Extract the (x, y) coordinate from the center of the cell holding the provided text.  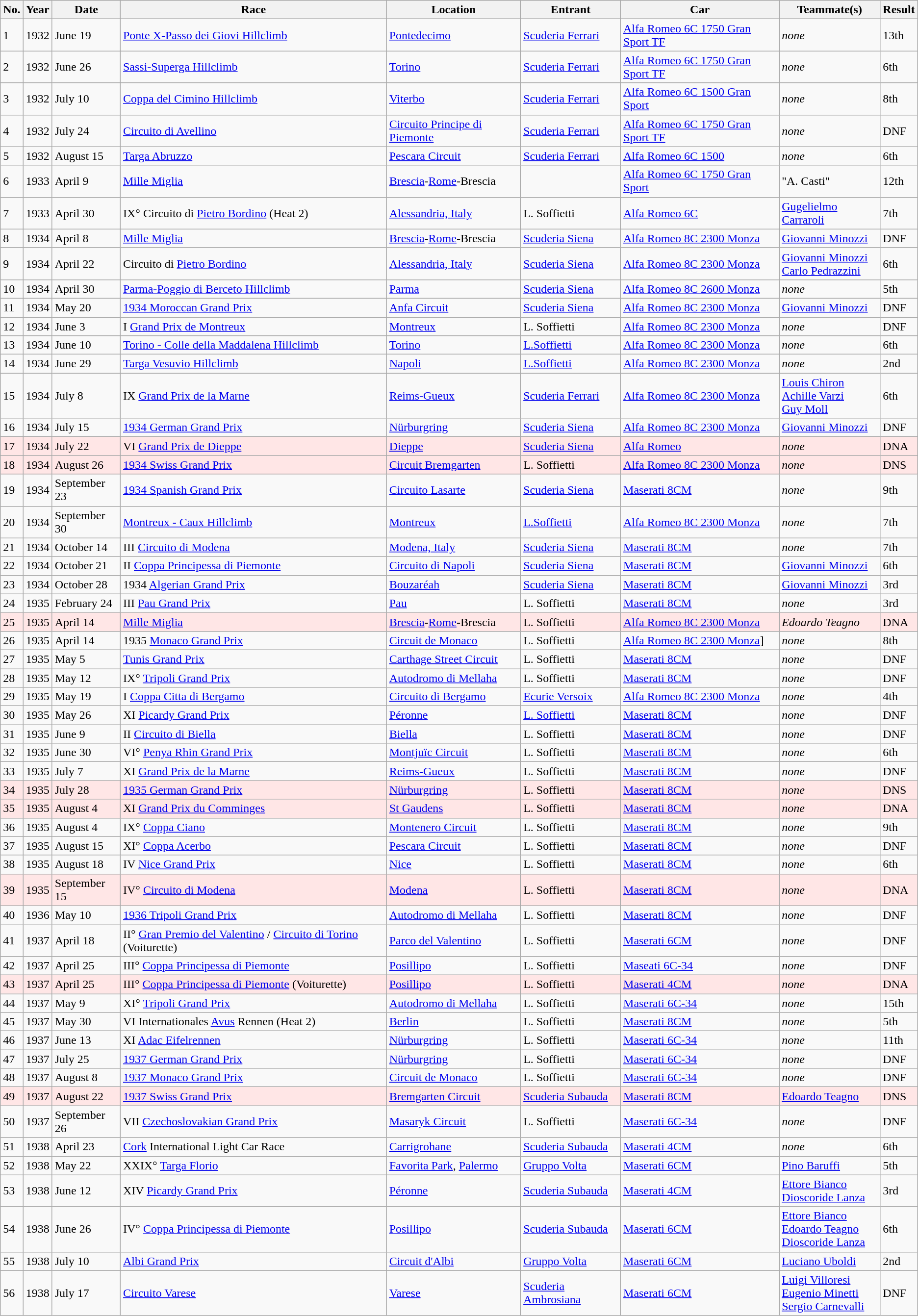
Year (37, 10)
Modena (453, 889)
45 (12, 1022)
Maseati 6C-34 (700, 965)
May 20 (86, 307)
April 22 (86, 264)
2 (12, 67)
11 (12, 307)
Carrigrohane (453, 1147)
4th (899, 697)
XI Picardy Grand Prix (253, 715)
Location (453, 10)
Torino - Colle della Maddalena Hillclimb (253, 345)
May 9 (86, 1003)
III Circuito di Modena (253, 547)
Circuito di Pietro Bordino (253, 264)
June 12 (86, 1190)
1934 Algerian Grand Prix (253, 584)
1 (12, 35)
October 28 (86, 584)
Targa Abruzzo (253, 156)
October 21 (86, 566)
Montjuïc Circuit (453, 753)
15th (899, 1003)
VI Grand Prix de Dieppe (253, 446)
May 26 (86, 715)
15 (12, 396)
April 18 (86, 940)
April 9 (86, 181)
August 8 (86, 1078)
Scuderia Ambrosiana (571, 1293)
41 (12, 940)
XI° Tripoli Grand Prix (253, 1003)
Coppa del Cimino Hillclimb (253, 99)
June 3 (86, 326)
Entrant (571, 10)
3 (12, 99)
48 (12, 1078)
July 7 (86, 771)
Modena, Italy (453, 547)
1936 Tripoli Grand Prix (253, 915)
XI Adac Eifelrennen (253, 1040)
56 (12, 1293)
40 (12, 915)
Circuito Varese (253, 1293)
September 30 (86, 522)
Gugelielmo Carraroli (830, 213)
July 24 (86, 130)
Luigi VilloresiEugenio MinettiSergio Carnevalli (830, 1293)
II° Gran Premio del Valentino / Circuito di Torino (Voiturette) (253, 940)
Louis ChironAchille VarziGuy Moll (830, 396)
July 17 (86, 1293)
17 (12, 446)
35 (12, 809)
Circuit d'Albi (453, 1261)
October 14 (86, 547)
9 (12, 264)
Parma (453, 289)
May 19 (86, 697)
13 (12, 345)
Parma-Poggio di Berceto Hillclimb (253, 289)
19 (12, 490)
Alfa Romeo 8C 2600 Monza (700, 289)
May 30 (86, 1022)
June 29 (86, 364)
22 (12, 566)
IX Grand Prix de la Marne (253, 396)
12 (12, 326)
VII Czechoslovakian Grand Prix (253, 1122)
6 (12, 181)
Varese (453, 1293)
51 (12, 1147)
Bremgarten Circuit (453, 1096)
IX° Circuito di Pietro Bordino (Heat 2) (253, 213)
10 (12, 289)
Nice (453, 864)
III° Coppa Principessa di Piemonte (Voiturette) (253, 984)
Alfa Romeo 6C 1500 Gran Sport (700, 99)
52 (12, 1165)
II Circuito di Biella (253, 734)
1936 (37, 915)
54 (12, 1229)
XXIX° Targa Florio (253, 1165)
1934 Spanish Grand Prix (253, 490)
Napoli (453, 364)
XIV Picardy Grand Prix (253, 1190)
XI° Coppa Acerbo (253, 846)
April 8 (86, 238)
43 (12, 984)
I Coppa Citta di Bergamo (253, 697)
May 5 (86, 659)
II Coppa Principessa di Piemonte (253, 566)
April 23 (86, 1147)
August 18 (86, 864)
1937 German Grand Prix (253, 1059)
Montenero Circuit (453, 827)
Dieppe (453, 446)
34 (12, 790)
31 (12, 734)
26 (12, 640)
27 (12, 659)
50 (12, 1122)
June 30 (86, 753)
53 (12, 1190)
Alfa Romeo (700, 446)
June 19 (86, 35)
Circuito Principe di Piemonte (453, 130)
Result (899, 10)
Circuit Bremgarten (453, 465)
Alfa Romeo 6C (700, 213)
I Grand Prix de Montreux (253, 326)
12th (899, 181)
XI Grand Prix du Comminges (253, 809)
13th (899, 35)
18 (12, 465)
Pino Baruffi (830, 1165)
16 (12, 428)
38 (12, 864)
23 (12, 584)
46 (12, 1040)
42 (12, 965)
Targa Vesuvio Hillclimb (253, 364)
IV Nice Grand Prix (253, 864)
30 (12, 715)
July 22 (86, 446)
1934 Swiss Grand Prix (253, 465)
Ettore BiancoEdoardo TeagnoDioscoride Lanza (830, 1229)
1934 Moroccan Grand Prix (253, 307)
Giovanni MinozziCarlo Pedrazzini (830, 264)
May 10 (86, 915)
"A. Casti" (830, 181)
September 26 (86, 1122)
32 (12, 753)
Alfa Romeo 6C 1500 (700, 156)
Tunis Grand Prix (253, 659)
St Gaudens (453, 809)
Viterbo (453, 99)
May 12 (86, 678)
Favorita Park, Palermo (453, 1165)
Date (86, 10)
XI Grand Prix de la Marne (253, 771)
IV° Coppa Principessa di Piemonte (253, 1229)
44 (12, 1003)
Parco del Valentino (453, 940)
21 (12, 547)
Circuito di Napoli (453, 566)
IX° Coppa Ciano (253, 827)
August 26 (86, 465)
Alfa Romeo 8C 2300 Monza] (700, 640)
VI° Penya Rhin Grand Prix (253, 753)
Circuito di Bergamo (453, 697)
May 22 (86, 1165)
1937 Monaco Grand Prix (253, 1078)
Ettore BiancoDioscoride Lanza (830, 1190)
June 10 (86, 345)
Berlin (453, 1022)
Circuito di Avellino (253, 130)
June 9 (86, 734)
Sassi-Superga Hillclimb (253, 67)
September 15 (86, 889)
Ponte X-Passo dei Giovi Hillclimb (253, 35)
Alfa Romeo 6C 1750 Gran Sport (700, 181)
III Pau Grand Prix (253, 603)
Masaryk Circuit (453, 1122)
Montreux - Caux Hillclimb (253, 522)
37 (12, 846)
36 (12, 827)
Carthage Street Circuit (453, 659)
Cork International Light Car Race (253, 1147)
14 (12, 364)
June 13 (86, 1040)
28 (12, 678)
Biella (453, 734)
1935 Monaco Grand Prix (253, 640)
4 (12, 130)
July 25 (86, 1059)
Anfa Circuit (453, 307)
Luciano Uboldi (830, 1261)
III° Coppa Principessa di Piemonte (253, 965)
Circuito Lasarte (453, 490)
1935 German Grand Prix (253, 790)
Car (700, 10)
VI Internationales Avus Rennen (Heat 2) (253, 1022)
February 24 (86, 603)
Teammate(s) (830, 10)
7 (12, 213)
20 (12, 522)
IX° Tripoli Grand Prix (253, 678)
39 (12, 889)
29 (12, 697)
25 (12, 622)
Bouzaréah (453, 584)
49 (12, 1096)
Albi Grand Prix (253, 1261)
No. (12, 10)
1937 Swiss Grand Prix (253, 1096)
Pau (453, 603)
8 (12, 238)
Pontedecimo (453, 35)
September 23 (86, 490)
33 (12, 771)
5 (12, 156)
Ecurie Versoix (571, 697)
July 8 (86, 396)
July 15 (86, 428)
24 (12, 603)
July 28 (86, 790)
Race (253, 10)
IV° Circuito di Modena (253, 889)
August 22 (86, 1096)
1934 German Grand Prix (253, 428)
11th (899, 1040)
55 (12, 1261)
47 (12, 1059)
